Return [x, y] of the center of cell containing provided text 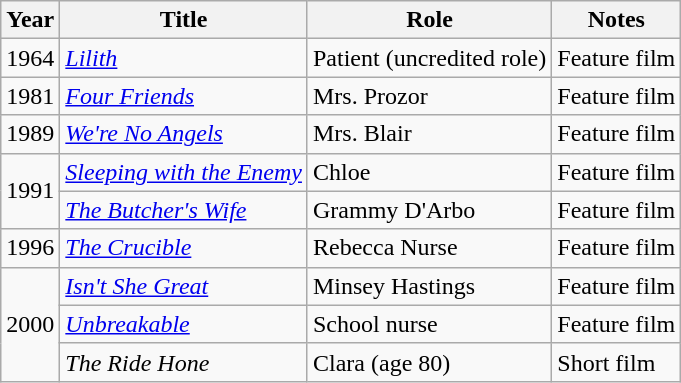
Rebecca Nurse [429, 248]
Mrs. Blair [429, 134]
We're No Angels [184, 134]
1991 [30, 191]
Sleeping with the Enemy [184, 172]
The Ride Hone [184, 362]
1981 [30, 96]
Chloe [429, 172]
1996 [30, 248]
Patient (uncredited role) [429, 58]
The Butcher's Wife [184, 210]
Lilith [184, 58]
Grammy D'Arbo [429, 210]
Unbreakable [184, 324]
Clara (age 80) [429, 362]
Notes [616, 20]
Year [30, 20]
1989 [30, 134]
School nurse [429, 324]
Short film [616, 362]
Isn't She Great [184, 286]
2000 [30, 324]
Mrs. Prozor [429, 96]
Four Friends [184, 96]
The Crucible [184, 248]
1964 [30, 58]
Minsey Hastings [429, 286]
Role [429, 20]
Title [184, 20]
